Return [x, y] of the center of cell containing provided text 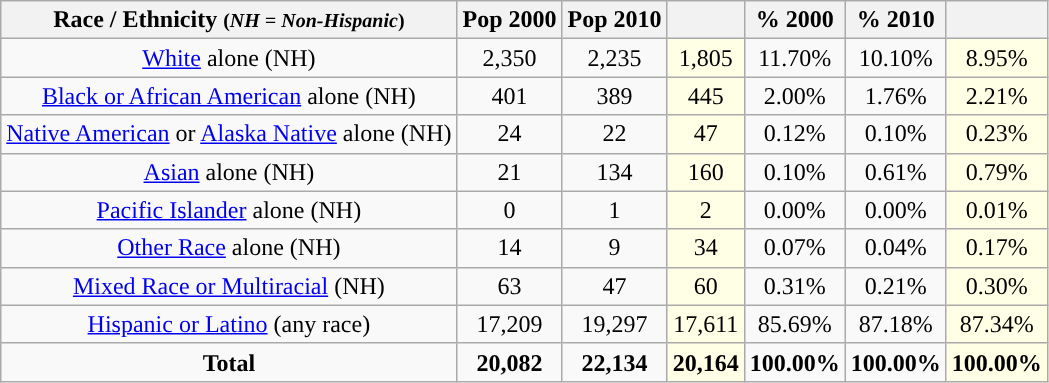
1.76% [896, 96]
445 [706, 96]
0.23% [996, 134]
60 [706, 286]
Black or African American alone (NH) [229, 96]
Pop 2010 [614, 20]
0.31% [794, 286]
34 [706, 248]
14 [510, 248]
0.61% [896, 172]
% 2000 [794, 20]
9 [614, 248]
17,209 [510, 324]
401 [510, 96]
2 [706, 210]
1 [614, 210]
22,134 [614, 362]
Total [229, 362]
0.30% [996, 286]
Pacific Islander alone (NH) [229, 210]
Mixed Race or Multiracial (NH) [229, 286]
0.01% [996, 210]
2,235 [614, 58]
0 [510, 210]
22 [614, 134]
389 [614, 96]
11.70% [794, 58]
Hispanic or Latino (any race) [229, 324]
19,297 [614, 324]
63 [510, 286]
0.79% [996, 172]
20,164 [706, 362]
White alone (NH) [229, 58]
85.69% [794, 324]
Other Race alone (NH) [229, 248]
% 2010 [896, 20]
2,350 [510, 58]
0.04% [896, 248]
0.17% [996, 248]
Pop 2000 [510, 20]
134 [614, 172]
0.12% [794, 134]
20,082 [510, 362]
Native American or Alaska Native alone (NH) [229, 134]
17,611 [706, 324]
24 [510, 134]
87.18% [896, 324]
Asian alone (NH) [229, 172]
0.21% [896, 286]
21 [510, 172]
87.34% [996, 324]
8.95% [996, 58]
10.10% [896, 58]
160 [706, 172]
2.21% [996, 96]
0.07% [794, 248]
1,805 [706, 58]
Race / Ethnicity (NH = Non-Hispanic) [229, 20]
2.00% [794, 96]
